Find where the given text appears and provide that cell's center as [x, y] coordinate. 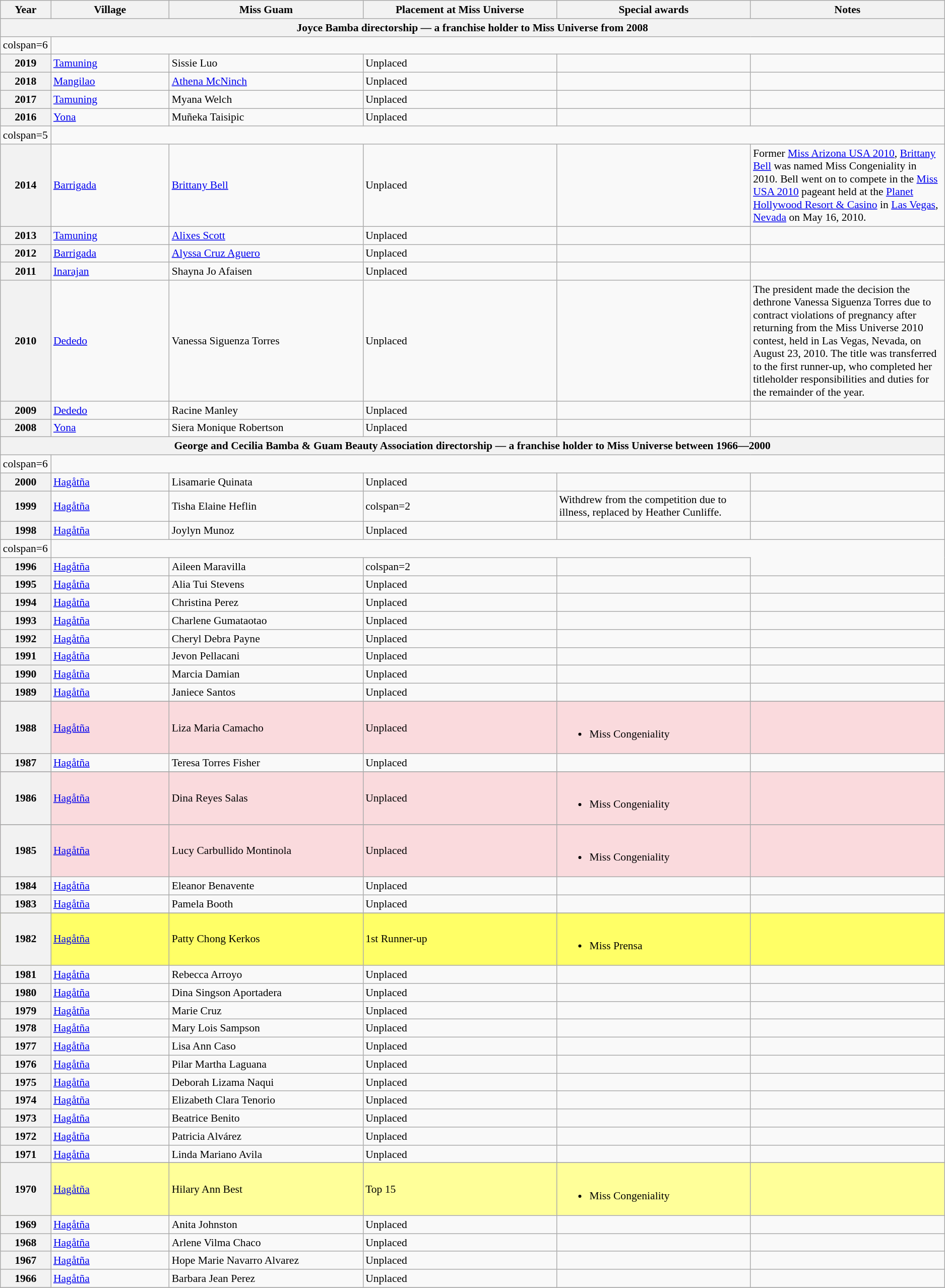
Marie Cruz [266, 1011]
1985 [26, 850]
1990 [26, 674]
1999 [26, 506]
1986 [26, 798]
1994 [26, 603]
2012 [26, 254]
Linda Mariano Avila [266, 1154]
1982 [26, 939]
Shayna Jo Afaisen [266, 272]
1987 [26, 763]
Athena McNinch [266, 82]
Alixes Scott [266, 235]
Christina Perez [266, 603]
1981 [26, 974]
1998 [26, 531]
Pamela Booth [266, 904]
1968 [26, 1243]
2010 [26, 341]
2008 [26, 428]
Eleanor Benavente [266, 886]
Arlene Vilma Chaco [266, 1243]
Withdrew from the competition due to illness, replaced by Heather Cunliffe. [653, 506]
Charlene Gumataotao [266, 621]
2014 [26, 186]
2017 [26, 99]
Joyce Bamba directorship — a franchise holder to Miss Universe from 2008 [473, 28]
2009 [26, 410]
2016 [26, 117]
Special awards [653, 10]
Village [110, 10]
Mangilao [110, 82]
Pilar Martha Laguana [266, 1064]
Myana Welch [266, 99]
1979 [26, 1011]
Patty Chong Kerkos [266, 939]
Sissie Luo [266, 64]
Teresa Torres Fisher [266, 763]
Alia Tui Stevens [266, 585]
1974 [26, 1100]
Aileen Maravilla [266, 567]
colspan=5 [26, 136]
1991 [26, 656]
Rebecca Arroyo [266, 974]
Liza Maria Camacho [266, 727]
1973 [26, 1118]
1983 [26, 904]
Lisamarie Quinata [266, 482]
1967 [26, 1261]
Notes [848, 10]
1978 [26, 1028]
Siera Monique Robertson [266, 428]
2018 [26, 82]
Lisa Ann Caso [266, 1047]
1989 [26, 693]
1972 [26, 1136]
Patricia Alvárez [266, 1136]
1st Runner-up [460, 939]
1966 [26, 1278]
Brittany Bell [266, 186]
1975 [26, 1082]
Barbara Jean Perez [266, 1278]
2019 [26, 64]
Cheryl Debra Payne [266, 639]
Inarajan [110, 272]
1977 [26, 1047]
1995 [26, 585]
Lucy Carbullido Montinola [266, 850]
Marcia Damian [266, 674]
2013 [26, 235]
Mary Lois Sampson [266, 1028]
1980 [26, 993]
Deborah Lizama Naqui [266, 1082]
Tisha Elaine Heflin [266, 506]
Dina Reyes Salas [266, 798]
2000 [26, 482]
Miss Prensa [653, 939]
Muñeka Taisipic [266, 117]
1971 [26, 1154]
Hilary Ann Best [266, 1189]
1996 [26, 567]
1970 [26, 1189]
Alyssa Cruz Aguero [266, 254]
2011 [26, 272]
Year [26, 10]
Racine Manley [266, 410]
1984 [26, 886]
Janiece Santos [266, 693]
Jevon Pellacani [266, 656]
1993 [26, 621]
Joylyn Munoz [266, 531]
1988 [26, 727]
Placement at Miss Universe [460, 10]
1969 [26, 1225]
Elizabeth Clara Tenorio [266, 1100]
Dina Singson Aportadera [266, 993]
Hope Marie Navarro Alvarez [266, 1261]
George and Cecilia Bamba & Guam Beauty Association directorship — a franchise holder to Miss Universe between 1966―2000 [473, 446]
Vanessa Siguenza Torres [266, 341]
Top 15 [460, 1189]
1976 [26, 1064]
1992 [26, 639]
Anita Johnston [266, 1225]
Miss Guam [266, 10]
Beatrice Benito [266, 1118]
